Determine the [x, y] coordinate at the center of the cell enclosing the given text.  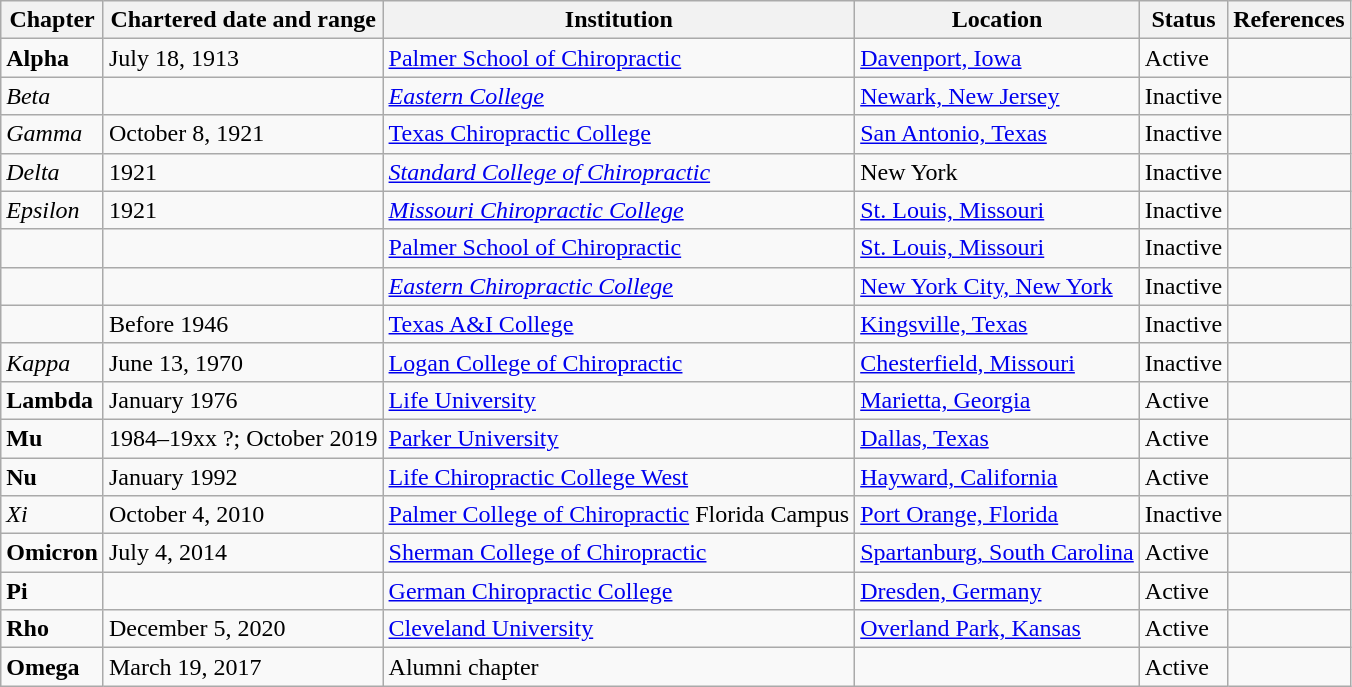
San Antonio, Texas [998, 134]
Epsilon [52, 210]
December 5, 2020 [243, 629]
Chartered date and range [243, 20]
March 19, 2017 [243, 667]
Overland Park, Kansas [998, 629]
Mu [52, 438]
Eastern Chiropractic College [619, 286]
Davenport, Iowa [998, 58]
Life University [619, 400]
Alumni chapter [619, 667]
Cleveland University [619, 629]
Logan College of Chiropractic [619, 362]
Rho [52, 629]
January 1992 [243, 477]
Spartanburg, South Carolina [998, 553]
Life Chiropractic College West [619, 477]
Chesterfield, Missouri [998, 362]
Kappa [52, 362]
References [1290, 20]
New York [998, 172]
Port Orange, Florida [998, 515]
Beta [52, 96]
Parker University [619, 438]
Status [1183, 20]
Texas A&I College [619, 324]
October 4, 2010 [243, 515]
Eastern College [619, 96]
Dallas, Texas [998, 438]
Omega [52, 667]
January 1976 [243, 400]
New York City, New York [998, 286]
Marietta, Georgia [998, 400]
July 4, 2014 [243, 553]
Nu [52, 477]
June 13, 1970 [243, 362]
Newark, New Jersey [998, 96]
Dresden, Germany [998, 591]
Palmer College of Chiropractic Florida Campus [619, 515]
Gamma [52, 134]
Missouri Chiropractic College [619, 210]
July 18, 1913 [243, 58]
Delta [52, 172]
Hayward, California [998, 477]
Location [998, 20]
German Chiropractic College [619, 591]
Before 1946 [243, 324]
Pi [52, 591]
Xi [52, 515]
Lambda [52, 400]
Institution [619, 20]
Omicron [52, 553]
Sherman College of Chiropractic [619, 553]
1984–19xx ?; October 2019 [243, 438]
Kingsville, Texas [998, 324]
Standard College of Chiropractic [619, 172]
Chapter [52, 20]
Texas Chiropractic College [619, 134]
Alpha [52, 58]
October 8, 1921 [243, 134]
